Output the (X, Y) coordinate of the center of the cell containing the given text.  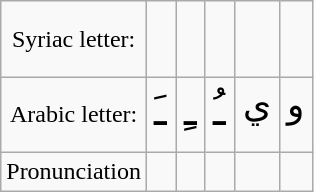
ـَ (160, 115)
ي (257, 115)
Syriac letter: (74, 39)
ـِ (190, 115)
Pronunciation (74, 172)
و (296, 115)
Arabic letter: (74, 115)
ـُ (220, 115)
